Extract the (X, Y) coordinate from the center of the cell holding the provided text.  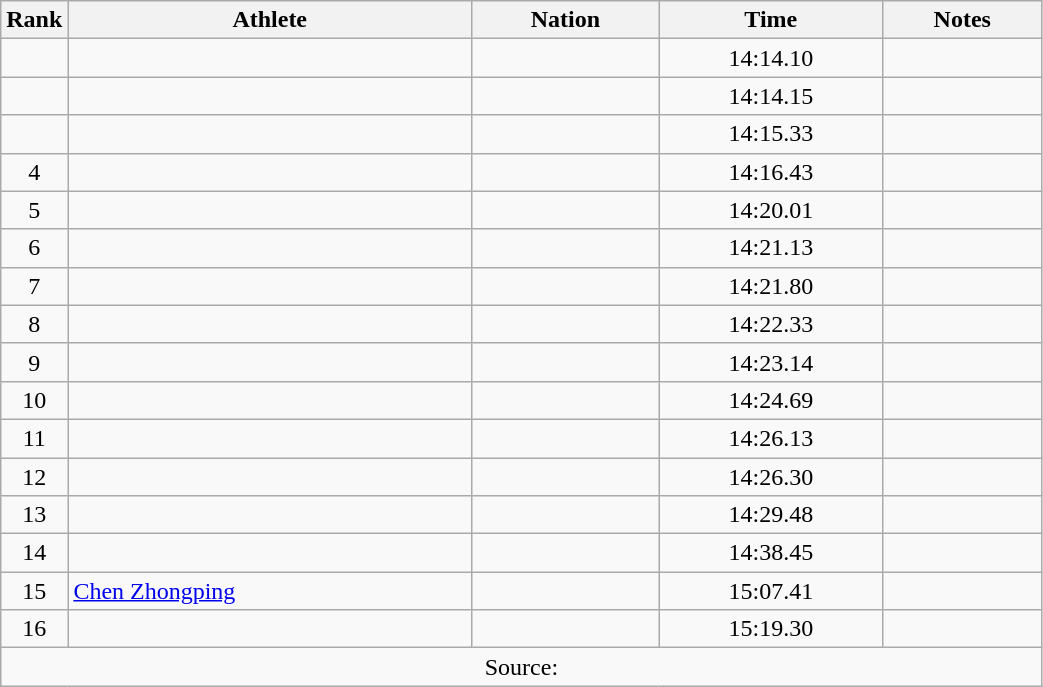
14:24.69 (770, 400)
14:16.43 (770, 172)
4 (34, 172)
Rank (34, 20)
14:26.13 (770, 438)
14:15.33 (770, 134)
11 (34, 438)
15:07.41 (770, 591)
Time (770, 20)
14 (34, 553)
6 (34, 248)
14:14.15 (770, 96)
14:23.14 (770, 362)
15:19.30 (770, 629)
Nation (566, 20)
14:38.45 (770, 553)
Notes (962, 20)
7 (34, 286)
14:21.13 (770, 248)
5 (34, 210)
Source: (522, 667)
16 (34, 629)
10 (34, 400)
14:26.30 (770, 477)
9 (34, 362)
14:21.80 (770, 286)
13 (34, 515)
15 (34, 591)
14:14.10 (770, 58)
14:20.01 (770, 210)
Chen Zhongping (270, 591)
8 (34, 324)
12 (34, 477)
14:29.48 (770, 515)
14:22.33 (770, 324)
Athlete (270, 20)
